Pinpoint the cell where the given text exists, returning its (X, Y) midpoint coordinate. 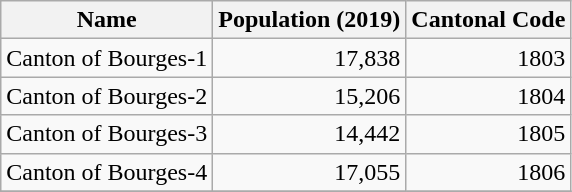
14,442 (310, 134)
1803 (488, 58)
1805 (488, 134)
Canton of Bourges-2 (107, 96)
Canton of Bourges-3 (107, 134)
Canton of Bourges-1 (107, 58)
1804 (488, 96)
Cantonal Code (488, 20)
1806 (488, 172)
15,206 (310, 96)
Population (2019) (310, 20)
Name (107, 20)
Canton of Bourges-4 (107, 172)
17,055 (310, 172)
17,838 (310, 58)
